Capture the cell that displays the provided text and extract its [x, y] central coordinate. 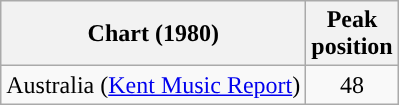
Australia (Kent Music Report) [154, 85]
48 [352, 85]
Peakposition [352, 34]
Chart (1980) [154, 34]
